Provide the (X, Y) coordinate of the cell's center where the given text is located.  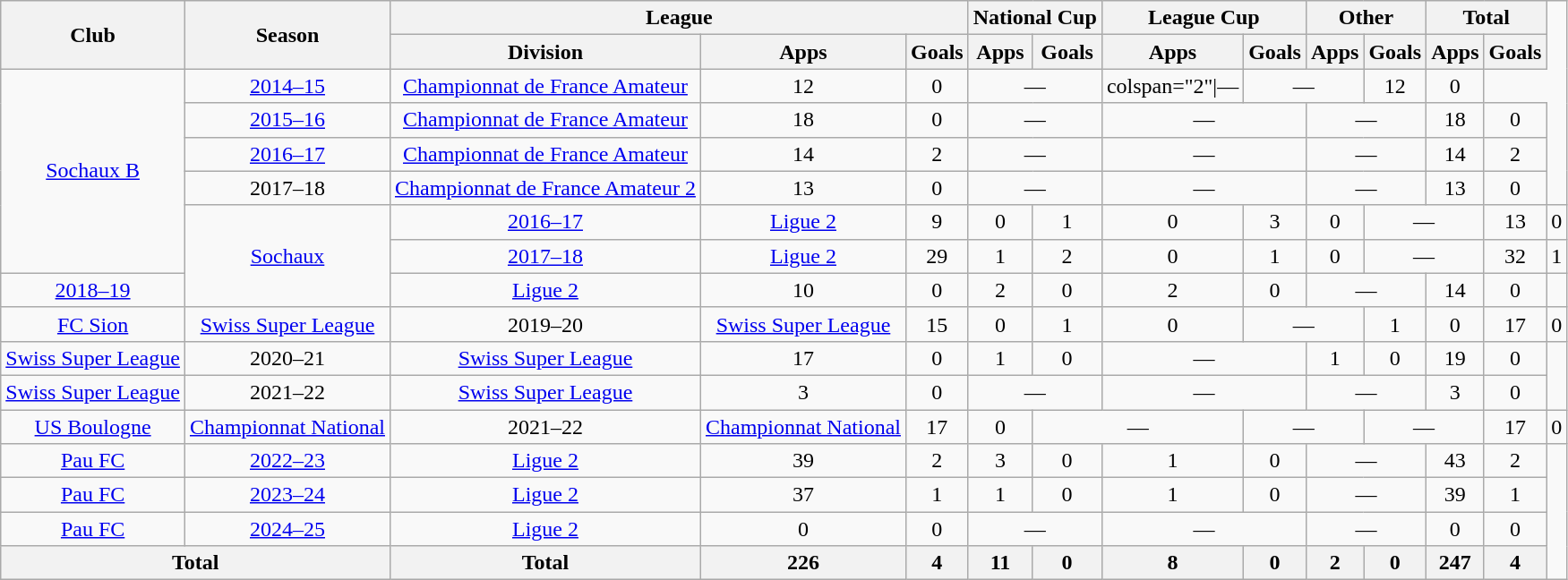
247 (1455, 563)
2020–21 (287, 358)
9 (937, 222)
2023–24 (287, 495)
8 (1172, 563)
32 (1515, 256)
2019–20 (544, 324)
15 (937, 324)
11 (1000, 563)
2024–25 (287, 529)
2014–15 (287, 86)
Sochaux (287, 256)
Other (1366, 18)
National Cup (1035, 18)
League Cup (1204, 18)
2018–19 (93, 290)
226 (802, 563)
colspan="2"|— (1172, 86)
2015–16 (287, 120)
10 (802, 290)
Sochaux B (93, 171)
Championnat de France Amateur 2 (544, 188)
FC Sion (93, 324)
43 (1455, 461)
Season (287, 35)
Club (93, 35)
2022–23 (287, 461)
29 (937, 256)
37 (802, 495)
League (679, 18)
US Boulogne (93, 427)
19 (1455, 358)
Division (544, 52)
